Return the (X, Y) coordinate for the center point of the cell that contains the specified text.  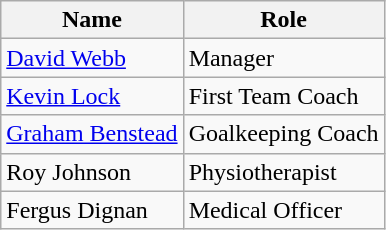
Manager (284, 58)
Role (284, 20)
Kevin Lock (92, 96)
Roy Johnson (92, 172)
Graham Benstead (92, 134)
Medical Officer (284, 210)
Fergus Dignan (92, 210)
Physiotherapist (284, 172)
Goalkeeping Coach (284, 134)
David Webb (92, 58)
First Team Coach (284, 96)
Name (92, 20)
